Capture the cell that displays the provided text and extract its (x, y) central coordinate. 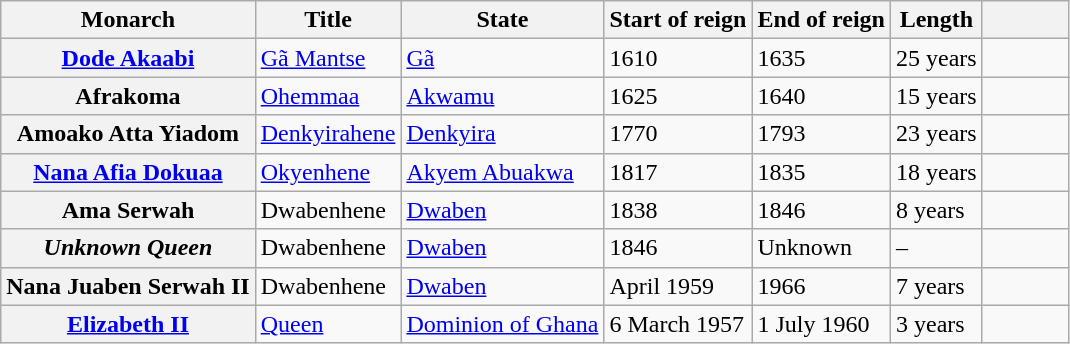
State (502, 20)
Dominion of Ghana (502, 324)
Denkyira (502, 134)
Queen (328, 324)
1817 (678, 172)
End of reign (822, 20)
Ohemmaa (328, 96)
Dode Akaabi (128, 58)
1838 (678, 210)
1835 (822, 172)
15 years (937, 96)
1610 (678, 58)
1 July 1960 (822, 324)
Akyem Abuakwa (502, 172)
Nana Juaben Serwah II (128, 286)
23 years (937, 134)
Unknown Queen (128, 248)
Gã (502, 58)
3 years (937, 324)
Start of reign (678, 20)
1966 (822, 286)
25 years (937, 58)
Denkyirahene (328, 134)
Nana Afia Dokuaa (128, 172)
1640 (822, 96)
8 years (937, 210)
Ama Serwah (128, 210)
Monarch (128, 20)
18 years (937, 172)
April 1959 (678, 286)
Length (937, 20)
– (937, 248)
Afrakoma (128, 96)
6 March 1957 (678, 324)
Amoako Atta Yiadom (128, 134)
1793 (822, 134)
Akwamu (502, 96)
Gã Mantse (328, 58)
7 years (937, 286)
Okyenhene (328, 172)
1770 (678, 134)
1625 (678, 96)
Title (328, 20)
1635 (822, 58)
Unknown (822, 248)
Elizabeth II (128, 324)
